Return the [x, y] coordinate for the center point of the cell that contains the specified text.  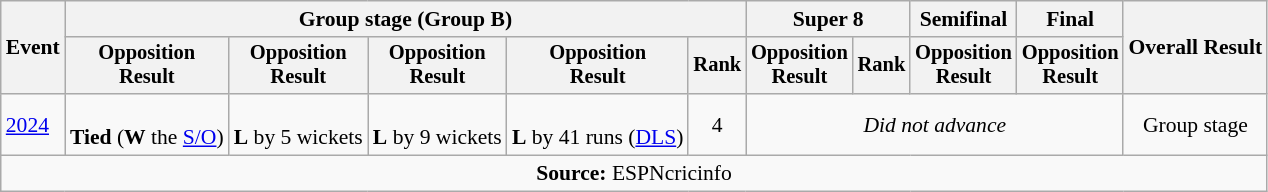
L by 9 wickets [438, 124]
Event [33, 48]
Group stage (Group B) [406, 19]
Tied (W the S/O) [147, 124]
Semifinal [964, 19]
Source: ESPNcricinfo [634, 174]
Final [1070, 19]
L by 41 runs (DLS) [598, 124]
L by 5 wickets [298, 124]
Group stage [1195, 124]
Super 8 [828, 19]
2024 [33, 124]
4 [717, 124]
Did not advance [934, 124]
Overall Result [1195, 48]
